Find where the given text appears and provide that cell's center as [x, y] coordinate. 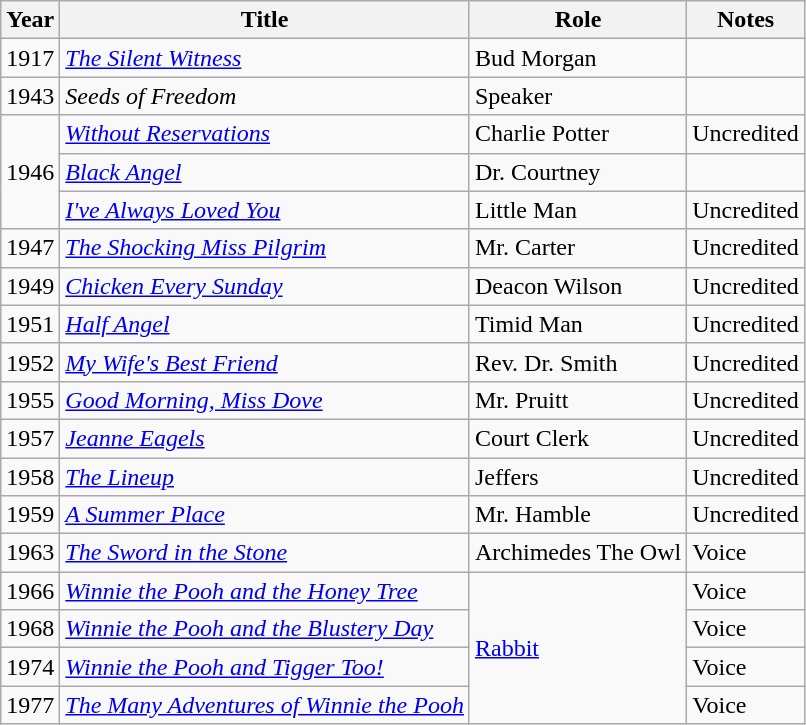
Charlie Potter [578, 134]
Half Angel [265, 324]
Mr. Hamble [578, 515]
Archimedes The Owl [578, 553]
Winnie the Pooh and the Blustery Day [265, 629]
My Wife's Best Friend [265, 362]
A Summer Place [265, 515]
Winnie the Pooh and Tigger Too! [265, 667]
Jeffers [578, 477]
Jeanne Eagels [265, 438]
Mr. Carter [578, 248]
1943 [30, 96]
Timid Man [578, 324]
1974 [30, 667]
Role [578, 20]
1946 [30, 172]
1957 [30, 438]
Court Clerk [578, 438]
1951 [30, 324]
Title [265, 20]
1949 [30, 286]
1917 [30, 58]
Speaker [578, 96]
Seeds of Freedom [265, 96]
1968 [30, 629]
1977 [30, 705]
Year [30, 20]
Notes [746, 20]
Black Angel [265, 172]
The Shocking Miss Pilgrim [265, 248]
The Sword in the Stone [265, 553]
Good Morning, Miss Dove [265, 400]
Little Man [578, 210]
Without Reservations [265, 134]
I've Always Loved You [265, 210]
1958 [30, 477]
Mr. Pruitt [578, 400]
Winnie the Pooh and the Honey Tree [265, 591]
The Many Adventures of Winnie the Pooh [265, 705]
Rev. Dr. Smith [578, 362]
1963 [30, 553]
1966 [30, 591]
The Silent Witness [265, 58]
1947 [30, 248]
Bud Morgan [578, 58]
1955 [30, 400]
Rabbit [578, 648]
1959 [30, 515]
Chicken Every Sunday [265, 286]
1952 [30, 362]
Dr. Courtney [578, 172]
Deacon Wilson [578, 286]
The Lineup [265, 477]
